Return the (X, Y) coordinate for the center point of the cell that contains the specified text.  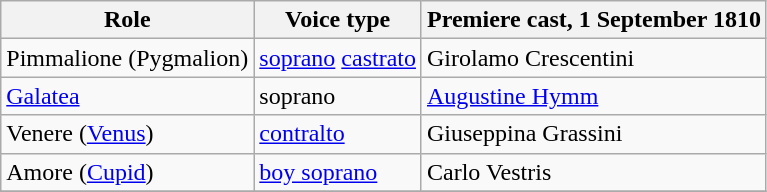
soprano castrato (338, 58)
Girolamo Crescentini (594, 58)
soprano (338, 96)
Carlo Vestris (594, 172)
Premiere cast, 1 September 1810 (594, 20)
boy soprano (338, 172)
Giuseppina Grassini (594, 134)
Role (128, 20)
Galatea (128, 96)
Voice type (338, 20)
Augustine Hymm (594, 96)
Pimmalione (Pygmalion) (128, 58)
Venere (Venus) (128, 134)
Amore (Cupid) (128, 172)
contralto (338, 134)
